Locate the cell with the specified text and output its (x, y) center coordinate. 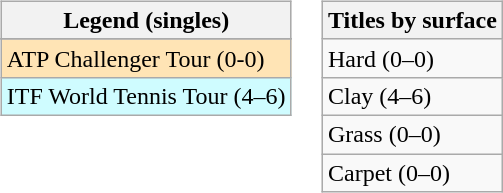
ATP Challenger Tour (0-0) (146, 58)
Titles by surface (413, 20)
Legend (singles) (146, 20)
Carpet (0–0) (413, 173)
Grass (0–0) (413, 134)
Clay (4–6) (413, 96)
Hard (0–0) (413, 58)
ITF World Tennis Tour (4–6) (146, 96)
